Provide the [x, y] coordinate of the cell's center where the given text is located.  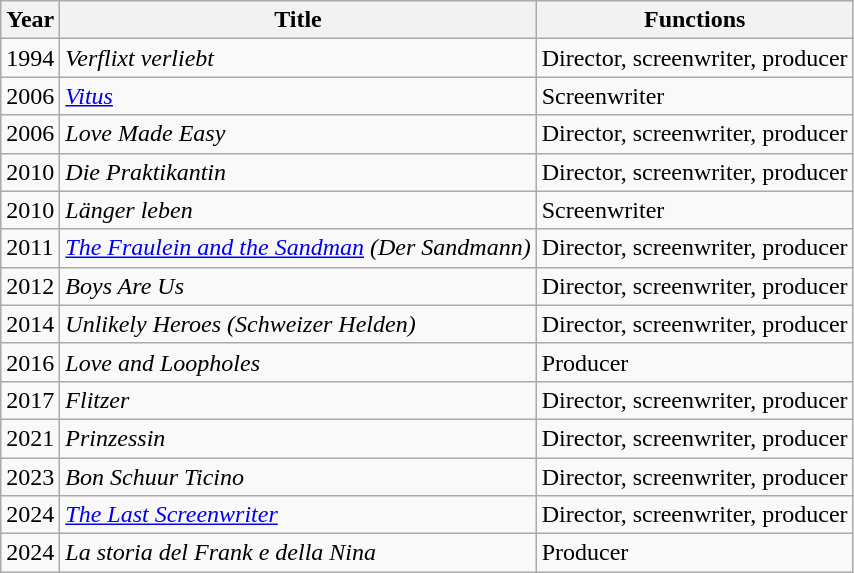
2012 [30, 286]
Bon Schuur Ticino [298, 477]
1994 [30, 58]
Year [30, 20]
2021 [30, 438]
Functions [694, 20]
The Fraulein and the Sandman (Der Sandmann) [298, 248]
2017 [30, 400]
Unlikely Heroes (Schweizer Helden) [298, 324]
Die Praktikantin [298, 172]
Flitzer [298, 400]
Verflixt verliebt [298, 58]
Vitus [298, 96]
Boys Are Us [298, 286]
2014 [30, 324]
Love Made Easy [298, 134]
Prinzessin [298, 438]
Title [298, 20]
2023 [30, 477]
Länger leben [298, 210]
2016 [30, 362]
Love and Loopholes [298, 362]
La storia del Frank e della Nina [298, 553]
The Last Screenwriter [298, 515]
2011 [30, 248]
